Output the [X, Y] coordinate of the center of the cell containing the given text.  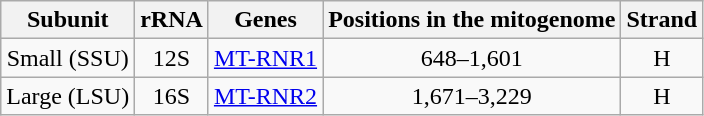
MT-RNR1 [265, 58]
1,671–3,229 [472, 96]
Strand [662, 20]
12S [172, 58]
648–1,601 [472, 58]
Large (LSU) [68, 96]
Positions in the mitogenome [472, 20]
rRNA [172, 20]
MT-RNR2 [265, 96]
16S [172, 96]
Genes [265, 20]
Subunit [68, 20]
Small (SSU) [68, 58]
